From the cell containing the given text, extract its center point as (X, Y) coordinate. 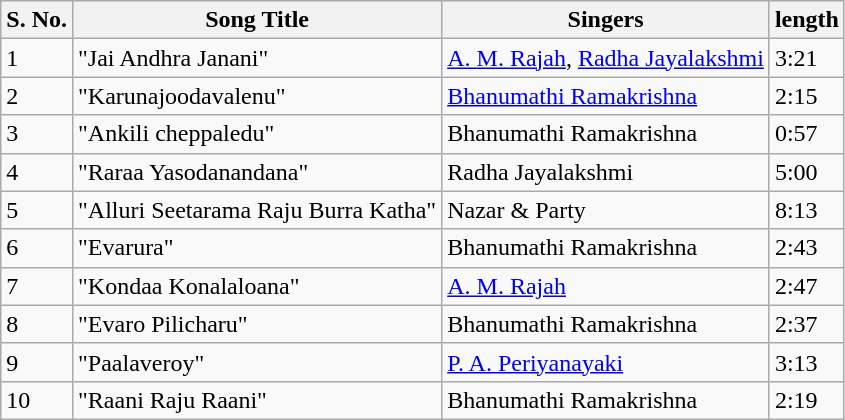
"Karunajoodavalenu" (256, 96)
2 (37, 96)
"Kondaa Konalaloana" (256, 286)
3 (37, 134)
"Paalaveroy" (256, 362)
"Evarura" (256, 248)
8:13 (806, 210)
P. A. Periyanayaki (606, 362)
5:00 (806, 172)
1 (37, 58)
3:13 (806, 362)
10 (37, 400)
3:21 (806, 58)
length (806, 20)
2:37 (806, 324)
2:19 (806, 400)
"Raani Raju Raani" (256, 400)
6 (37, 248)
2:47 (806, 286)
4 (37, 172)
7 (37, 286)
2:43 (806, 248)
"Ankili cheppaledu" (256, 134)
"Alluri Seetarama Raju Burra Katha" (256, 210)
"Jai Andhra Janani" (256, 58)
A. M. Rajah, Radha Jayalakshmi (606, 58)
Song Title (256, 20)
8 (37, 324)
"Raraa Yasodanandana" (256, 172)
S. No. (37, 20)
5 (37, 210)
"Evaro Pilicharu" (256, 324)
9 (37, 362)
0:57 (806, 134)
Singers (606, 20)
Radha Jayalakshmi (606, 172)
A. M. Rajah (606, 286)
2:15 (806, 96)
Nazar & Party (606, 210)
